Find where the given text appears and provide that cell's center as (X, Y) coordinate. 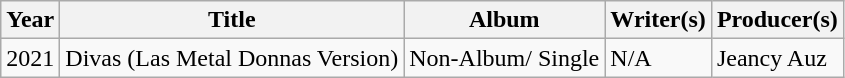
Title (232, 20)
2021 (30, 58)
N/A (658, 58)
Album (504, 20)
Divas (Las Metal Donnas Version) (232, 58)
Producer(s) (777, 20)
Writer(s) (658, 20)
Year (30, 20)
Jeancy Auz (777, 58)
Non-Album/ Single (504, 58)
